Output the [X, Y] coordinate of the center of the cell containing the given text.  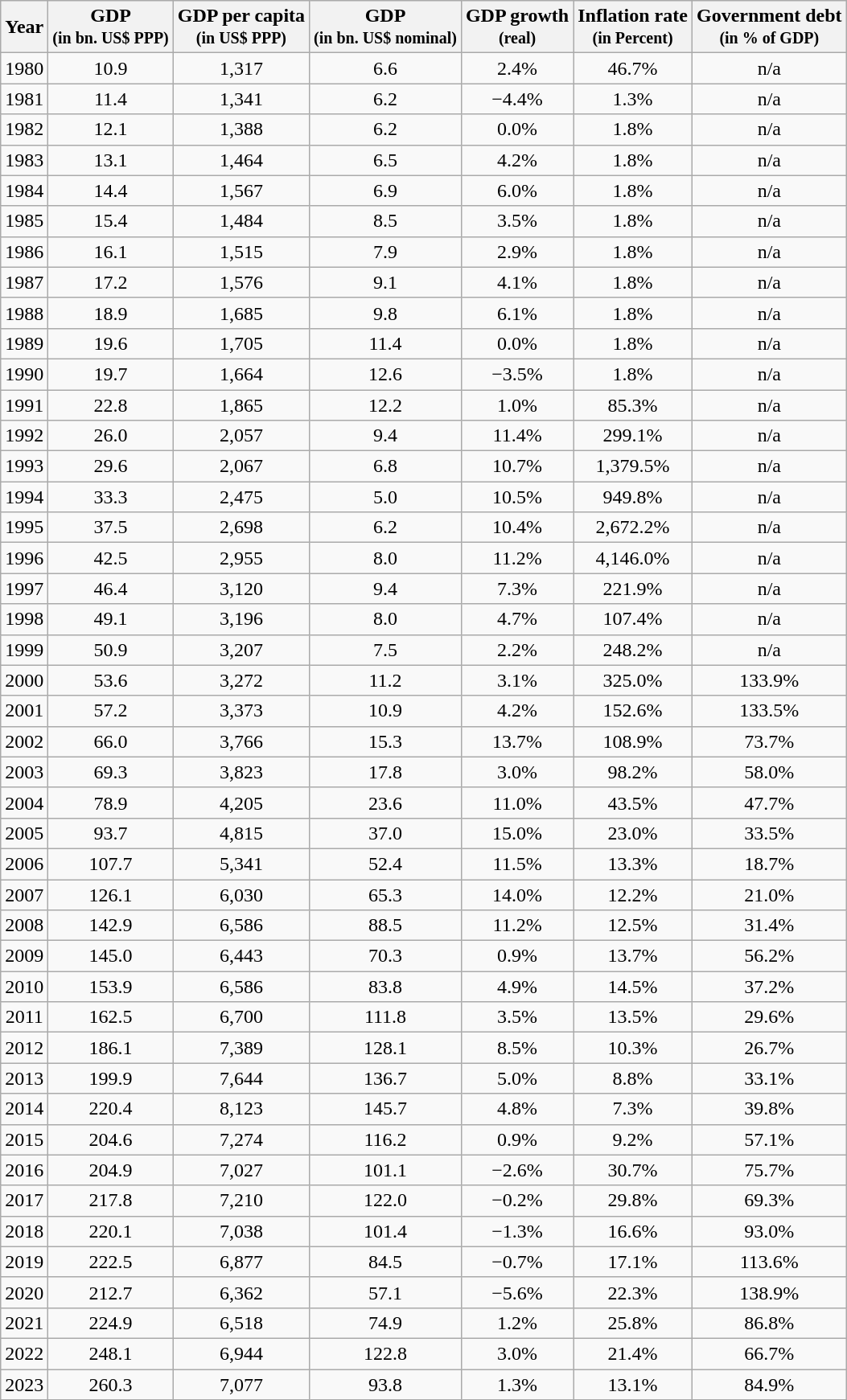
56.2% [769, 956]
2019 [24, 1262]
2,475 [241, 497]
29.6 [111, 466]
2.4% [516, 68]
8,123 [241, 1109]
145.7 [386, 1109]
248.1 [111, 1353]
14.5% [633, 987]
3,196 [241, 619]
−4.4% [516, 99]
6,877 [241, 1262]
1999 [24, 650]
69.3% [769, 1201]
2012 [24, 1048]
75.7% [769, 1170]
10.7% [516, 466]
1990 [24, 374]
10.4% [516, 528]
−1.3% [516, 1231]
1,705 [241, 343]
18.7% [769, 864]
2.9% [516, 252]
66.0 [111, 741]
3.1% [516, 680]
37.2% [769, 987]
13.1 [111, 160]
1988 [24, 313]
2.2% [516, 650]
5.0 [386, 497]
204.6 [111, 1139]
122.8 [386, 1353]
−3.5% [516, 374]
2011 [24, 1017]
222.5 [111, 1262]
1,464 [241, 160]
42.5 [111, 558]
GDP growth(real) [516, 27]
212.7 [111, 1292]
2008 [24, 926]
7,027 [241, 1170]
8.5 [386, 221]
84.5 [386, 1262]
2016 [24, 1170]
10.3% [633, 1048]
57.1 [386, 1292]
128.1 [386, 1048]
1,317 [241, 68]
2002 [24, 741]
14.4 [111, 191]
1,341 [241, 99]
1.2% [516, 1323]
2018 [24, 1231]
2001 [24, 711]
4.7% [516, 619]
2003 [24, 772]
7,644 [241, 1078]
3,766 [241, 741]
58.0% [769, 772]
7,038 [241, 1231]
9.8 [386, 313]
6.5 [386, 160]
4.1% [516, 282]
221.9% [633, 589]
4,146.0% [633, 558]
3,272 [241, 680]
85.3% [633, 404]
19.7 [111, 374]
1984 [24, 191]
136.7 [386, 1078]
17.8 [386, 772]
1997 [24, 589]
113.6% [769, 1262]
37.5 [111, 528]
2004 [24, 803]
11.0% [516, 803]
11.4% [516, 436]
16.6% [633, 1231]
70.3 [386, 956]
6,443 [241, 956]
−5.6% [516, 1292]
46.4 [111, 589]
12.1 [111, 129]
133.9% [769, 680]
23.0% [633, 833]
1983 [24, 160]
52.4 [386, 864]
9.1 [386, 282]
−0.2% [516, 1201]
1994 [24, 497]
1,567 [241, 191]
93.7 [111, 833]
325.0% [633, 680]
6,362 [241, 1292]
152.6% [633, 711]
5.0% [516, 1078]
248.2% [633, 650]
−0.7% [516, 1262]
2021 [24, 1323]
1986 [24, 252]
111.8 [386, 1017]
1,515 [241, 252]
1,388 [241, 129]
4,815 [241, 833]
949.8% [633, 497]
4.8% [516, 1109]
39.8% [769, 1109]
15.0% [516, 833]
2,067 [241, 466]
57.2 [111, 711]
37.0 [386, 833]
126.1 [111, 895]
2,955 [241, 558]
101.1 [386, 1170]
2010 [24, 987]
2017 [24, 1201]
84.9% [769, 1384]
49.1 [111, 619]
6,030 [241, 895]
7,389 [241, 1048]
2023 [24, 1384]
1,685 [241, 313]
46.7% [633, 68]
162.5 [111, 1017]
22.8 [111, 404]
1989 [24, 343]
13.3% [633, 864]
299.1% [633, 436]
GDP(in bn. US$ nominal) [386, 27]
21.4% [633, 1353]
6.8 [386, 466]
78.9 [111, 803]
13.1% [633, 1384]
19.6 [111, 343]
11.5% [516, 864]
3,373 [241, 711]
153.9 [111, 987]
12.2% [633, 895]
6,700 [241, 1017]
5,341 [241, 864]
GDP(in bn. US$ PPP) [111, 27]
1980 [24, 68]
4.9% [516, 987]
1.0% [516, 404]
53.6 [111, 680]
1,576 [241, 282]
17.1% [633, 1262]
1,484 [241, 221]
1981 [24, 99]
3,823 [241, 772]
Inflation rate(in Percent) [633, 27]
1993 [24, 466]
6.0% [516, 191]
7,274 [241, 1139]
6.6 [386, 68]
50.9 [111, 650]
12.5% [633, 926]
6,944 [241, 1353]
11.2 [386, 680]
47.7% [769, 803]
186.1 [111, 1048]
2013 [24, 1078]
43.5% [633, 803]
1996 [24, 558]
1,664 [241, 374]
31.4% [769, 926]
122.0 [386, 1201]
116.2 [386, 1139]
93.8 [386, 1384]
2006 [24, 864]
3,207 [241, 650]
Year [24, 27]
13.5% [633, 1017]
1985 [24, 221]
2,672.2% [633, 528]
29.6% [769, 1017]
93.0% [769, 1231]
1991 [24, 404]
2000 [24, 680]
2,057 [241, 436]
1987 [24, 282]
260.3 [111, 1384]
69.3 [111, 772]
2014 [24, 1109]
1998 [24, 619]
14.0% [516, 895]
2009 [24, 956]
15.4 [111, 221]
142.9 [111, 926]
1,379.5% [633, 466]
2022 [24, 1353]
88.5 [386, 926]
7,077 [241, 1384]
21.0% [769, 895]
7.5 [386, 650]
33.1% [769, 1078]
73.7% [769, 741]
18.9 [111, 313]
74.9 [386, 1323]
4,205 [241, 803]
145.0 [111, 956]
66.7% [769, 1353]
108.9% [633, 741]
86.8% [769, 1323]
2007 [24, 895]
138.9% [769, 1292]
57.1% [769, 1139]
26.7% [769, 1048]
6.9 [386, 191]
199.9 [111, 1078]
83.8 [386, 987]
65.3 [386, 895]
30.7% [633, 1170]
23.6 [386, 803]
217.8 [111, 1201]
7,210 [241, 1201]
2005 [24, 833]
8.8% [633, 1078]
17.2 [111, 282]
204.9 [111, 1170]
22.3% [633, 1292]
1982 [24, 129]
1995 [24, 528]
GDP per capita(in US$ PPP) [241, 27]
−2.6% [516, 1170]
101.4 [386, 1231]
25.8% [633, 1323]
133.5% [769, 711]
107.7 [111, 864]
224.9 [111, 1323]
1,865 [241, 404]
2015 [24, 1139]
6.1% [516, 313]
29.8% [633, 1201]
12.6 [386, 374]
9.2% [633, 1139]
107.4% [633, 619]
12.2 [386, 404]
33.3 [111, 497]
10.5% [516, 497]
8.5% [516, 1048]
3,120 [241, 589]
1992 [24, 436]
7.9 [386, 252]
220.4 [111, 1109]
16.1 [111, 252]
33.5% [769, 833]
26.0 [111, 436]
Government debt(in % of GDP) [769, 27]
6,518 [241, 1323]
98.2% [633, 772]
15.3 [386, 741]
2,698 [241, 528]
220.1 [111, 1231]
2020 [24, 1292]
